Detect which cell encompasses the target text, then output its [X, Y] center coordinate. 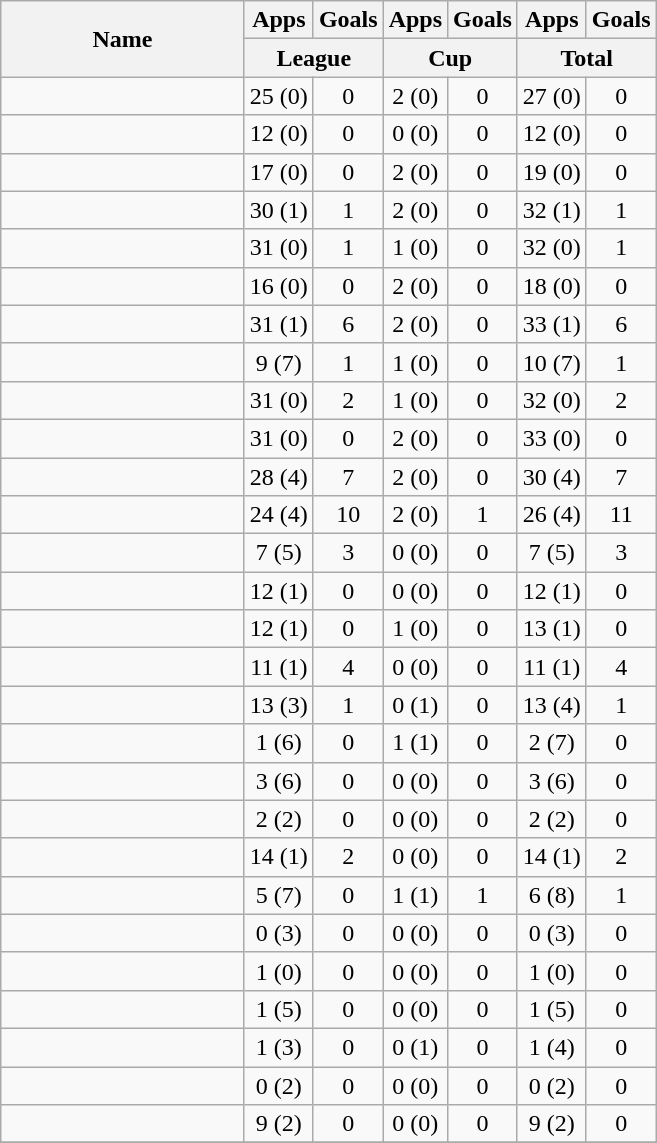
33 (0) [552, 438]
5 (7) [278, 895]
25 (0) [278, 96]
13 (1) [552, 629]
Cup [450, 58]
13 (4) [552, 705]
32 (1) [552, 210]
League [314, 58]
2 (7) [552, 743]
17 (0) [278, 172]
28 (4) [278, 477]
1 (6) [278, 743]
9 (7) [278, 362]
33 (1) [552, 324]
10 [348, 515]
24 (4) [278, 515]
1 (3) [278, 1047]
10 (7) [552, 362]
27 (0) [552, 96]
6 (8) [552, 895]
30 (1) [278, 210]
26 (4) [552, 515]
18 (0) [552, 286]
Total [586, 58]
Name [123, 39]
30 (4) [552, 477]
31 (1) [278, 324]
1 (4) [552, 1047]
16 (0) [278, 286]
13 (3) [278, 705]
19 (0) [552, 172]
11 [621, 515]
